Extract the (X, Y) coordinate from the center of the cell holding the provided text.  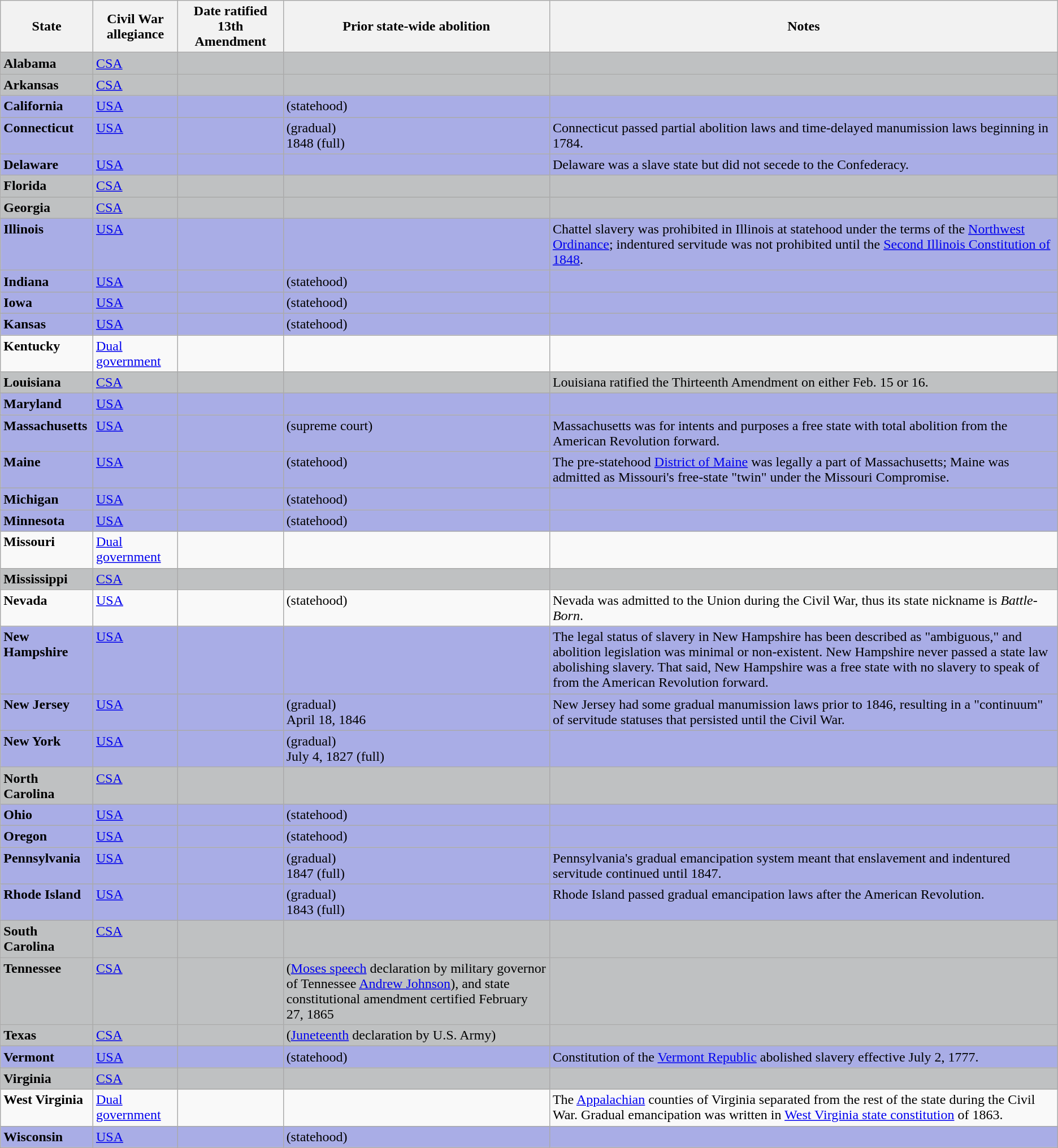
Arkansas (47, 85)
(Moses speech declaration by military governor of Tennessee Andrew Johnson), and state constitutional amendment certified February 27, 1865 (416, 991)
Delaware (47, 164)
Delaware was a slave state but did not secede to the Confederacy. (804, 164)
(supreme court) (416, 433)
Kentucky (47, 353)
Notes (804, 27)
West Virginia (47, 1108)
Oregon (47, 836)
(gradual)July 4, 1827 (full) (416, 748)
Nevada was admitted to the Union during the Civil War, thus its state nickname is Battle-Born. (804, 608)
Ohio (47, 815)
Mississippi (47, 579)
Civil War allegiance (135, 27)
Indiana (47, 281)
North Carolina (47, 786)
Prior state-wide abolition (416, 27)
Massachusetts (47, 433)
Pennsylvania's gradual emancipation system meant that enslavement and indentured servitude continued until 1847. (804, 865)
New Jersey had some gradual manumission laws prior to 1846, resulting in a "continuum" of servitude statuses that persisted until the Civil War. (804, 712)
Georgia (47, 207)
Maryland (47, 404)
California (47, 106)
(gradual)1847 (full) (416, 865)
(gradual)1848 (full) (416, 136)
(Juneteenth declaration by U.S. Army) (416, 1036)
Nevada (47, 608)
Rhode Island passed gradual emancipation laws after the American Revolution. (804, 902)
Minnesota (47, 521)
Vermont (47, 1057)
Iowa (47, 302)
Rhode Island (47, 902)
Florida (47, 186)
Virginia (47, 1078)
Connecticut (47, 136)
Tennessee (47, 991)
Date ratified 13th Amendment (231, 27)
Kansas (47, 324)
Louisiana ratified the Thirteenth Amendment on either Feb. 15 or 16. (804, 383)
Illinois (47, 244)
New Hampshire (47, 660)
Maine (47, 470)
South Carolina (47, 939)
Texas (47, 1036)
Michigan (47, 499)
Connecticut passed partial abolition laws and time-delayed manumission laws beginning in 1784. (804, 136)
(gradual)1843 (full) (416, 902)
Louisiana (47, 383)
New York (47, 748)
New Jersey (47, 712)
Constitution of the Vermont Republic abolished slavery effective July 2, 1777. (804, 1057)
Wisconsin (47, 1137)
Alabama (47, 63)
State (47, 27)
Missouri (47, 549)
Massachusetts was for intents and purposes a free state with total abolition from the American Revolution forward. (804, 433)
(gradual)April 18, 1846 (416, 712)
Pennsylvania (47, 865)
